Identify which cell holds the provided text, then report its [x, y] central coordinate. 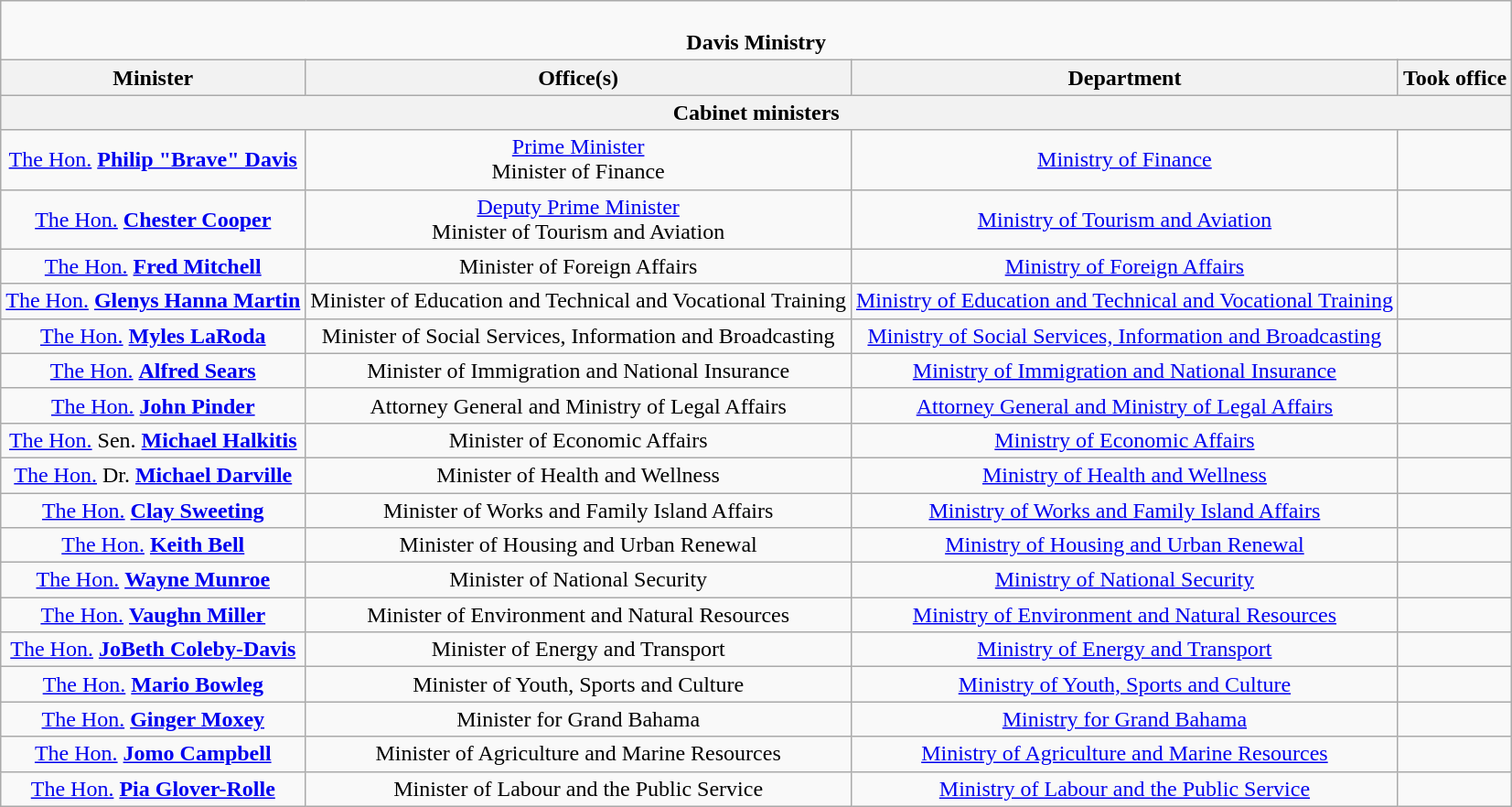
Ministry of Tourism and Aviation [1124, 220]
Minister of Immigration and National Insurance [578, 371]
The Hon. Glenys Hanna Martin [154, 301]
Ministry of Foreign Affairs [1124, 266]
Ministry of Environment and Natural Resources [1124, 615]
Minister of Agriculture and Marine Resources [578, 754]
Davis Ministry [756, 31]
The Hon. Fred Mitchell [154, 266]
Minister of Economic Affairs [578, 440]
Ministry of Finance [1124, 159]
Ministry of Social Services, Information and Broadcasting [1124, 336]
Minister of National Security [578, 580]
Ministry of Energy and Transport [1124, 650]
Took office [1454, 78]
Ministry for Grand Bahama [1124, 719]
The Hon. Jomo Campbell [154, 754]
The Hon. Dr. Michael Darville [154, 475]
Minister of Social Services, Information and Broadcasting [578, 336]
Minister for Grand Bahama [578, 719]
Minister of Foreign Affairs [578, 266]
Ministry of Works and Family Island Affairs [1124, 510]
Cabinet ministers [756, 113]
The Hon. Mario Bowleg [154, 684]
The Hon. Wayne Munroe [154, 580]
The Hon. Vaughn Miller [154, 615]
The Hon. Ginger Moxey [154, 719]
The Hon. Myles LaRoda [154, 336]
The Hon. Chester Cooper [154, 220]
Ministry of National Security [1124, 580]
The Hon. John Pinder [154, 405]
Minister of Labour and the Public Service [578, 789]
The Hon. JoBeth Coleby-Davis [154, 650]
Ministry of Health and Wellness [1124, 475]
Minister of Health and Wellness [578, 475]
The Hon. Philip "Brave" Davis [154, 159]
The Hon. Alfred Sears [154, 371]
Minister [154, 78]
Ministry of Housing and Urban Renewal [1124, 545]
Minister of Education and Technical and Vocational Training [578, 301]
The Hon. Sen. Michael Halkitis [154, 440]
Minister of Environment and Natural Resources [578, 615]
Ministry of Youth, Sports and Culture [1124, 684]
Ministry of Agriculture and Marine Resources [1124, 754]
Minister of Energy and Transport [578, 650]
Office(s) [578, 78]
Ministry of Immigration and National Insurance [1124, 371]
Minister of Youth, Sports and Culture [578, 684]
Department [1124, 78]
Deputy Prime MinisterMinister of Tourism and Aviation [578, 220]
Prime MinisterMinister of Finance [578, 159]
Minister of Housing and Urban Renewal [578, 545]
Ministry of Labour and the Public Service [1124, 789]
The Hon. Pia Glover-Rolle [154, 789]
Ministry of Education and Technical and Vocational Training [1124, 301]
The Hon. Clay Sweeting [154, 510]
The Hon. Keith Bell [154, 545]
Minister of Works and Family Island Affairs [578, 510]
Ministry of Economic Affairs [1124, 440]
